Capture the cell that displays the provided text and extract its [x, y] central coordinate. 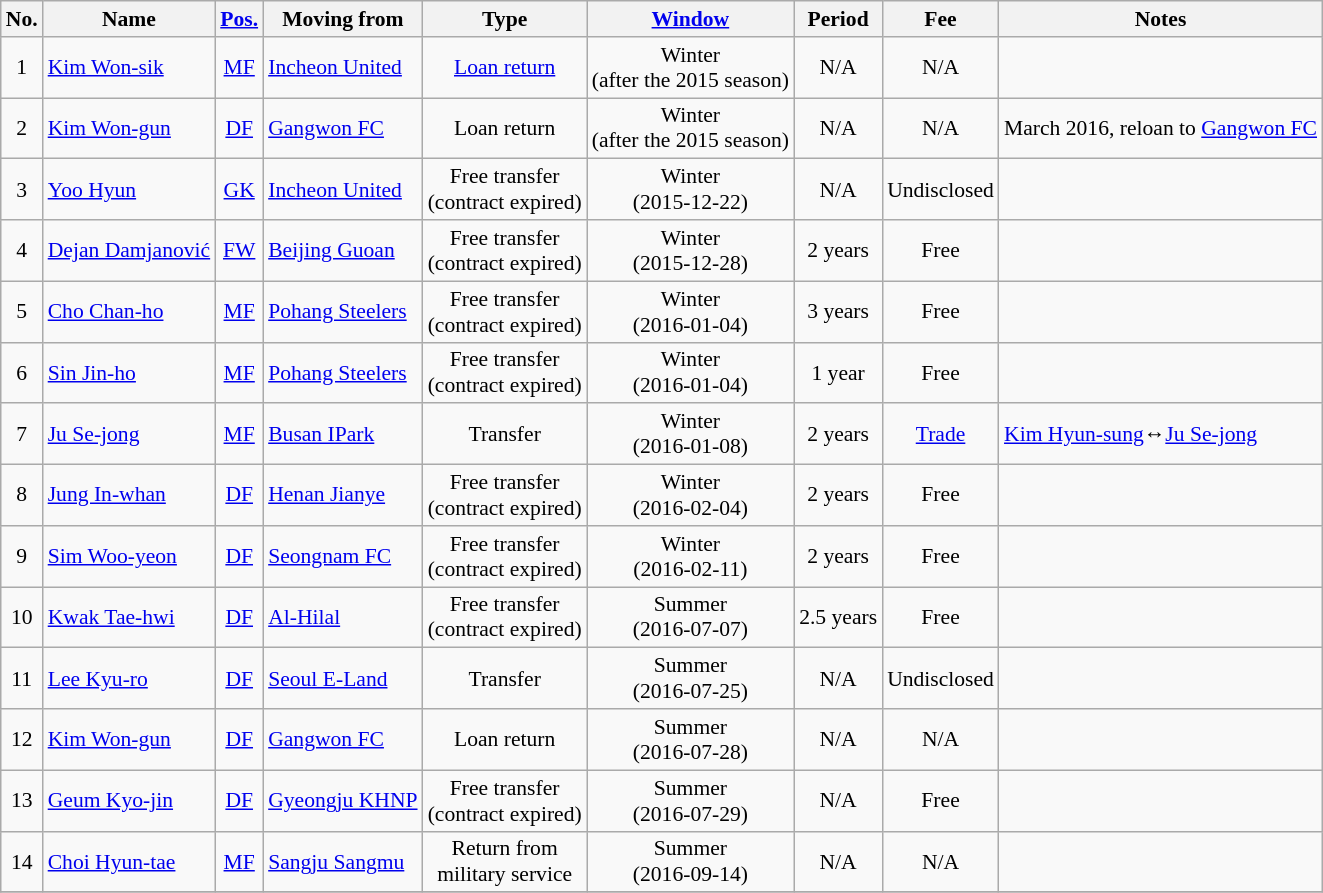
Summer(2016-07-28) [690, 740]
Gyeongju KHNP [342, 800]
Notes [1160, 19]
No. [22, 19]
Window [690, 19]
Sin Jin-ho [130, 372]
GK [239, 190]
Henan Jianye [342, 496]
6 [22, 372]
Name [130, 19]
Winter(2016-01-08) [690, 434]
Summer(2016-07-25) [690, 678]
Winter(2015-12-28) [690, 250]
Choi Hyun-tae [130, 862]
Fee [940, 19]
14 [22, 862]
Winter(2016-02-11) [690, 556]
Cho Chan-ho [130, 312]
4 [22, 250]
8 [22, 496]
Dejan Damjanović [130, 250]
5 [22, 312]
9 [22, 556]
Ju Se-jong [130, 434]
1 year [838, 372]
1 [22, 68]
Kwak Tae-hwi [130, 618]
13 [22, 800]
Busan IPark [342, 434]
11 [22, 678]
Trade [940, 434]
7 [22, 434]
10 [22, 618]
Summer(2016-09-14) [690, 862]
Winter(2015-12-22) [690, 190]
Al-Hilal [342, 618]
Geum Kyo-jin [130, 800]
Period [838, 19]
Beijing Guoan [342, 250]
Summer(2016-07-29) [690, 800]
12 [22, 740]
2 [22, 128]
Yoo Hyun [130, 190]
Jung In-whan [130, 496]
2.5 years [838, 618]
Return frommilitary service [505, 862]
Pos. [239, 19]
3 years [838, 312]
Seoul E-Land [342, 678]
Summer(2016-07-07) [690, 618]
Type [505, 19]
Lee Kyu-ro [130, 678]
Sangju Sangmu [342, 862]
FW [239, 250]
Moving from [342, 19]
Winter(2016-02-04) [690, 496]
3 [22, 190]
Sim Woo-yeon [130, 556]
March 2016, reloan to Gangwon FC [1160, 128]
Kim Won-sik [130, 68]
Kim Hyun-sung↔Ju Se-jong [1160, 434]
Seongnam FC [342, 556]
